Identify which cell holds the provided text, then report its [x, y] central coordinate. 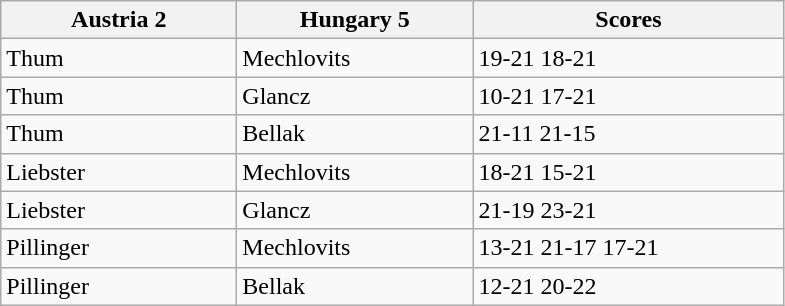
19-21 18-21 [628, 58]
13-21 21-17 17-21 [628, 248]
12-21 20-22 [628, 286]
Scores [628, 20]
18-21 15-21 [628, 172]
Hungary 5 [355, 20]
21-11 21-15 [628, 134]
10-21 17-21 [628, 96]
21-19 23-21 [628, 210]
Austria 2 [119, 20]
